Scan for the cell matching the given text and deliver its (x, y) coordinate at center. 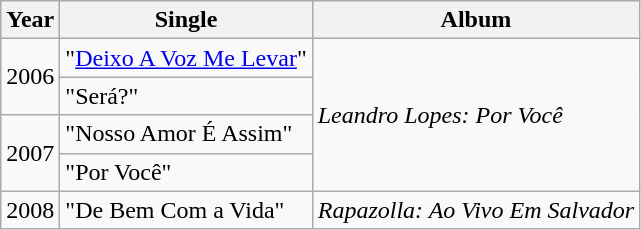
Leandro Lopes: Por Você (476, 115)
Rapazolla: Ao Vivo Em Salvador (476, 210)
"Por Você" (186, 172)
"Deixo A Voz Me Levar" (186, 58)
Year (30, 20)
2006 (30, 77)
Single (186, 20)
2008 (30, 210)
Album (476, 20)
2007 (30, 153)
"Será?" (186, 96)
"Nosso Amor É Assim" (186, 134)
"De Bem Com a Vida" (186, 210)
